Provide the (X, Y) coordinate of the cell's center where the given text is located.  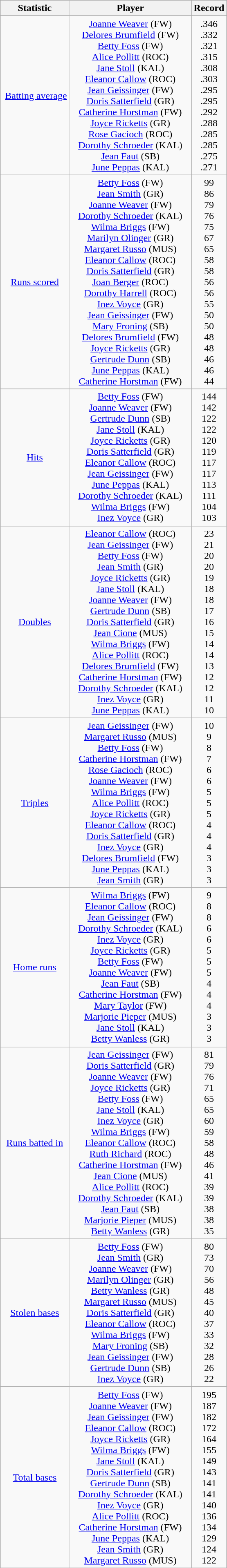
Hits (35, 458)
Runs batted in (35, 1143)
81 79 76 71 65 65 60 59 58 48 46 41 39 39 38 38 35 (209, 1143)
Triples (35, 803)
Statistic (35, 8)
195 187 182 172 164 155 149 143 141 141 140 136 134 129 124 122 (209, 1477)
144 142 122 122 120 119 117 117 113 111 104 103 (209, 458)
10 9 8 7 6 6 5 5 5 4 4 4 3 3 3 (209, 803)
80 73 70 56 48 45 40 37 33 32 28 26 22 (209, 1313)
Batting average (35, 96)
.346 .332 .321 .315 .308 .303 .295 .295 .292 .288 .285 .285 .275 .271 (209, 96)
Player (130, 8)
Total bases (35, 1477)
23 21 20 20 19 18 18 17 16 15 14 14 13 12 12 11 10 (209, 622)
Record (209, 8)
Stolen bases (35, 1313)
Home runs (35, 967)
Runs scored (35, 282)
Doubles (35, 622)
99 86 79 76 75 67 65 58 58 56 56 55 50 50 48 48 46 46 44 (209, 282)
9 8 8 6 6 5 5 5 4 4 4 3 3 3 (209, 967)
